Pinpoint the cell where the given text exists, returning its (x, y) midpoint coordinate. 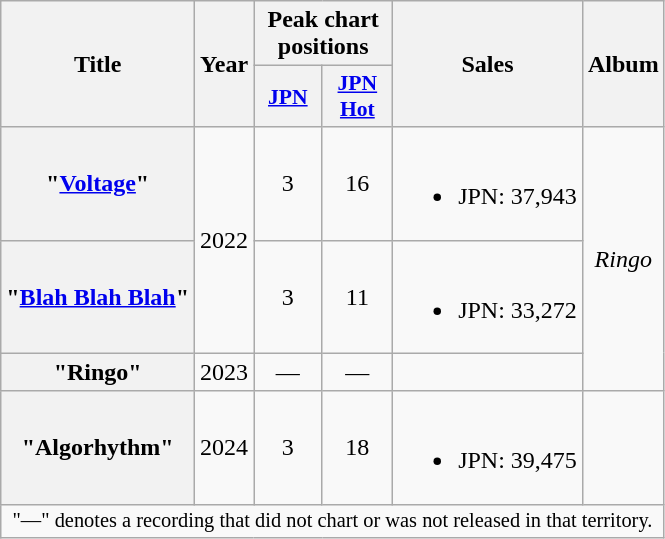
"Blah Blah Blah" (98, 296)
"—" denotes a recording that did not chart or was not released in that territory. (332, 521)
16 (358, 184)
Album (623, 64)
Year (224, 64)
Ringo (623, 259)
JPNHot (358, 96)
Title (98, 64)
18 (358, 448)
JPN: 37,943 (488, 184)
2023 (224, 372)
"Ringo" (98, 372)
Peak chart positions (324, 34)
JPN (288, 96)
JPN: 33,272 (488, 296)
"Voltage" (98, 184)
JPN: 39,475 (488, 448)
11 (358, 296)
"Algorhythm" (98, 448)
2022 (224, 240)
2024 (224, 448)
Sales (488, 64)
